From the cell containing the given text, extract its center point as [X, Y] coordinate. 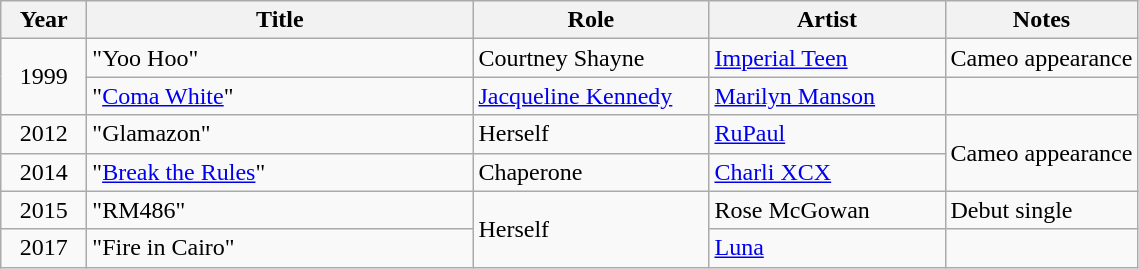
Year [44, 20]
2015 [44, 210]
2017 [44, 248]
1999 [44, 77]
Jacqueline Kennedy [591, 96]
Imperial Teen [827, 58]
Rose McGowan [827, 210]
Role [591, 20]
"Yoo Hoo" [280, 58]
Marilyn Manson [827, 96]
Luna [827, 248]
RuPaul [827, 134]
Artist [827, 20]
Title [280, 20]
Charli XCX [827, 172]
2012 [44, 134]
"Break the Rules" [280, 172]
Debut single [1042, 210]
2014 [44, 172]
Courtney Shayne [591, 58]
Notes [1042, 20]
"Coma White" [280, 96]
"Glamazon" [280, 134]
Chaperone [591, 172]
"Fire in Cairo" [280, 248]
"RM486" [280, 210]
